Search for the cell housing the specified text and yield its (x, y) center coordinate. 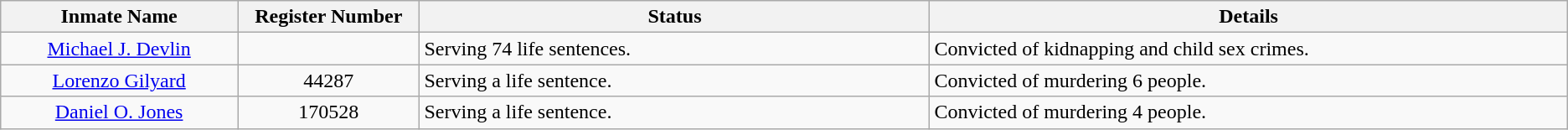
Michael J. Devlin (119, 49)
44287 (328, 81)
Daniel O. Jones (119, 112)
Details (1248, 17)
Lorenzo Gilyard (119, 81)
Serving 74 life sentences. (675, 49)
Inmate Name (119, 17)
Convicted of murdering 6 people. (1248, 81)
Status (675, 17)
Convicted of murdering 4 people. (1248, 112)
Register Number (328, 17)
Convicted of kidnapping and child sex crimes. (1248, 49)
170528 (328, 112)
